From the cell containing the given text, extract its center point as (x, y) coordinate. 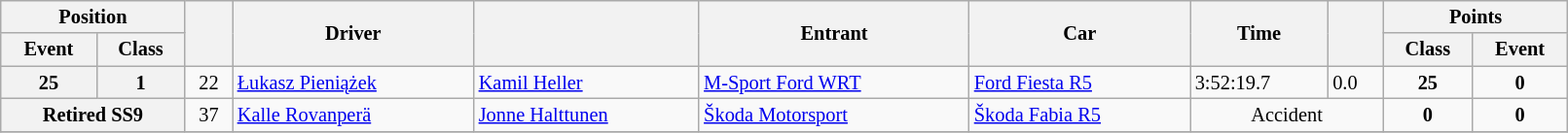
Accident (1287, 115)
Jonne Halttunen (586, 115)
Entrant (834, 33)
0.0 (1355, 83)
Škoda Motorsport (834, 115)
Points (1476, 17)
Łukasz Pieniążek (353, 83)
Car (1080, 33)
Kalle Rovanperä (353, 115)
Ford Fiesta R5 (1080, 83)
37 (208, 115)
1 (140, 83)
Driver (353, 33)
Position (93, 17)
Retired SS9 (93, 115)
Škoda Fabia R5 (1080, 115)
Kamil Heller (586, 83)
Time (1259, 33)
3:52:19.7 (1259, 83)
22 (208, 83)
M-Sport Ford WRT (834, 83)
